From the cell containing the given text, extract its center point as (x, y) coordinate. 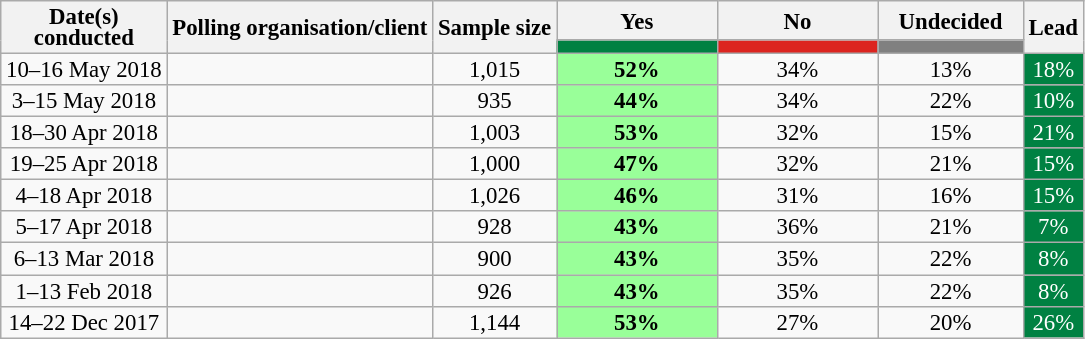
1–13 Feb 2018 (84, 291)
1,144 (495, 322)
26% (1053, 322)
19–25 Apr 2018 (84, 164)
7% (1053, 228)
Sample size (495, 28)
44% (638, 101)
1,003 (495, 133)
47% (638, 164)
1,026 (495, 196)
926 (495, 291)
36% (798, 228)
928 (495, 228)
6–13 Mar 2018 (84, 259)
31% (798, 196)
16% (951, 196)
1,000 (495, 164)
935 (495, 101)
18–30 Apr 2018 (84, 133)
Date(s)conducted (84, 28)
3–15 May 2018 (84, 101)
10% (1053, 101)
14–22 Dec 2017 (84, 322)
18% (1053, 70)
46% (638, 196)
20% (951, 322)
4–18 Apr 2018 (84, 196)
No (798, 20)
27% (798, 322)
13% (951, 70)
Polling organisation/client (300, 28)
900 (495, 259)
52% (638, 70)
1,015 (495, 70)
5–17 Apr 2018 (84, 228)
Yes (638, 20)
Undecided (951, 20)
10–16 May 2018 (84, 70)
Lead (1053, 28)
